Output the (x, y) coordinate of the center of the cell containing the given text.  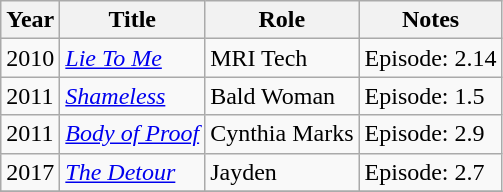
Year (30, 20)
Title (132, 20)
Jayden (282, 172)
Role (282, 20)
2017 (30, 172)
2010 (30, 58)
Body of Proof (132, 134)
Episode: 2.9 (430, 134)
Shameless (132, 96)
Episode: 2.7 (430, 172)
Bald Woman (282, 96)
MRI Tech (282, 58)
Episode: 2.14 (430, 58)
Notes (430, 20)
The Detour (132, 172)
Cynthia Marks (282, 134)
Lie To Me (132, 58)
Episode: 1.5 (430, 96)
